Pinpoint the cell where the given text exists, returning its [X, Y] midpoint coordinate. 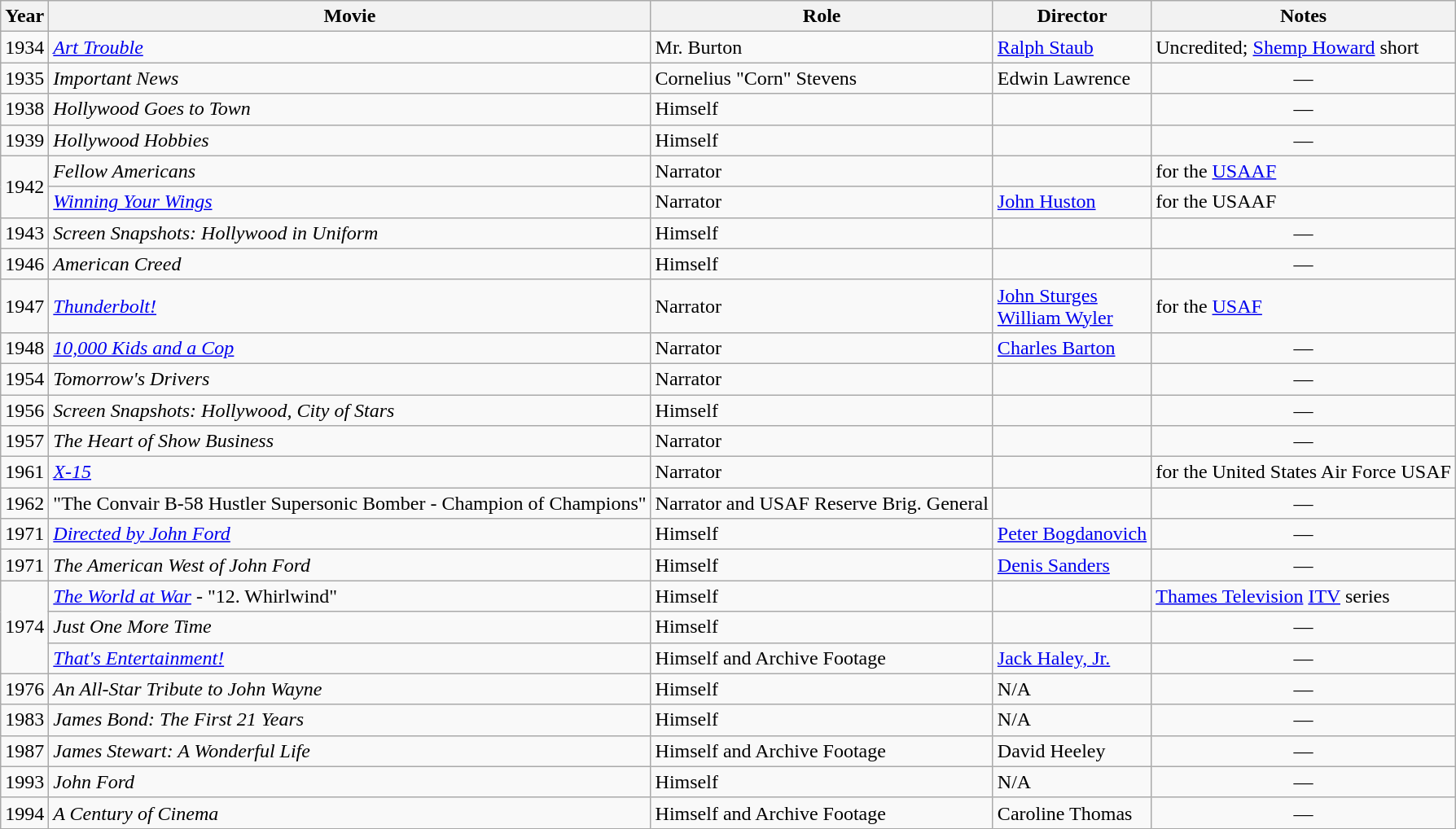
Role [822, 16]
Charles Barton [1072, 348]
Edwin Lawrence [1072, 78]
Hollywood Goes to Town [350, 109]
Narrator and USAF Reserve Brig. General [822, 503]
The American West of John Ford [350, 565]
1947 [24, 306]
1987 [24, 751]
1935 [24, 78]
Thunderbolt! [350, 306]
Screen Snapshots: Hollywood in Uniform [350, 233]
"The Convair B-58 Hustler Supersonic Bomber - Champion of Champions" [350, 503]
Jack Haley, Jr. [1072, 658]
The World at War - "12. Whirlwind" [350, 596]
1946 [24, 264]
1943 [24, 233]
Tomorrow's Drivers [350, 379]
Art Trouble [350, 47]
1976 [24, 689]
Year [24, 16]
Denis Sanders [1072, 565]
X-15 [350, 472]
Cornelius "Corn" Stevens [822, 78]
1942 [24, 186]
Ralph Staub [1072, 47]
Important News [350, 78]
Peter Bogdanovich [1072, 534]
That's Entertainment! [350, 658]
Notes [1304, 16]
1983 [24, 720]
John Huston [1072, 202]
Screen Snapshots: Hollywood, City of Stars [350, 410]
Mr. Burton [822, 47]
Winning Your Wings [350, 202]
David Heeley [1072, 751]
James Stewart: A Wonderful Life [350, 751]
John SturgesWilliam Wyler [1072, 306]
James Bond: The First 21 Years [350, 720]
10,000 Kids and a Cop [350, 348]
1994 [24, 813]
1974 [24, 627]
1993 [24, 782]
for the United States Air Force USAF [1304, 472]
Uncredited; Shemp Howard short [1304, 47]
Just One More Time [350, 627]
for the USAF [1304, 306]
American Creed [350, 264]
John Ford [350, 782]
Hollywood Hobbies [350, 140]
1939 [24, 140]
1956 [24, 410]
1961 [24, 472]
Thames Television ITV series [1304, 596]
1934 [24, 47]
Directed by John Ford [350, 534]
An All-Star Tribute to John Wayne [350, 689]
Director [1072, 16]
The Heart of Show Business [350, 441]
1957 [24, 441]
1962 [24, 503]
1948 [24, 348]
Movie [350, 16]
A Century of Cinema [350, 813]
Caroline Thomas [1072, 813]
1938 [24, 109]
Fellow Americans [350, 171]
1954 [24, 379]
